From the cell containing the given text, extract its center point as [X, Y] coordinate. 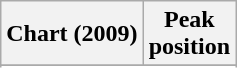
Chart (2009) [72, 34]
Peakposition [189, 34]
